Determine the (X, Y) coordinate at the center of the cell enclosing the given text.  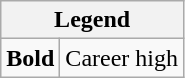
Legend (92, 20)
Career high (122, 58)
Bold (30, 58)
